Find where the given text appears and provide that cell's center as [x, y] coordinate. 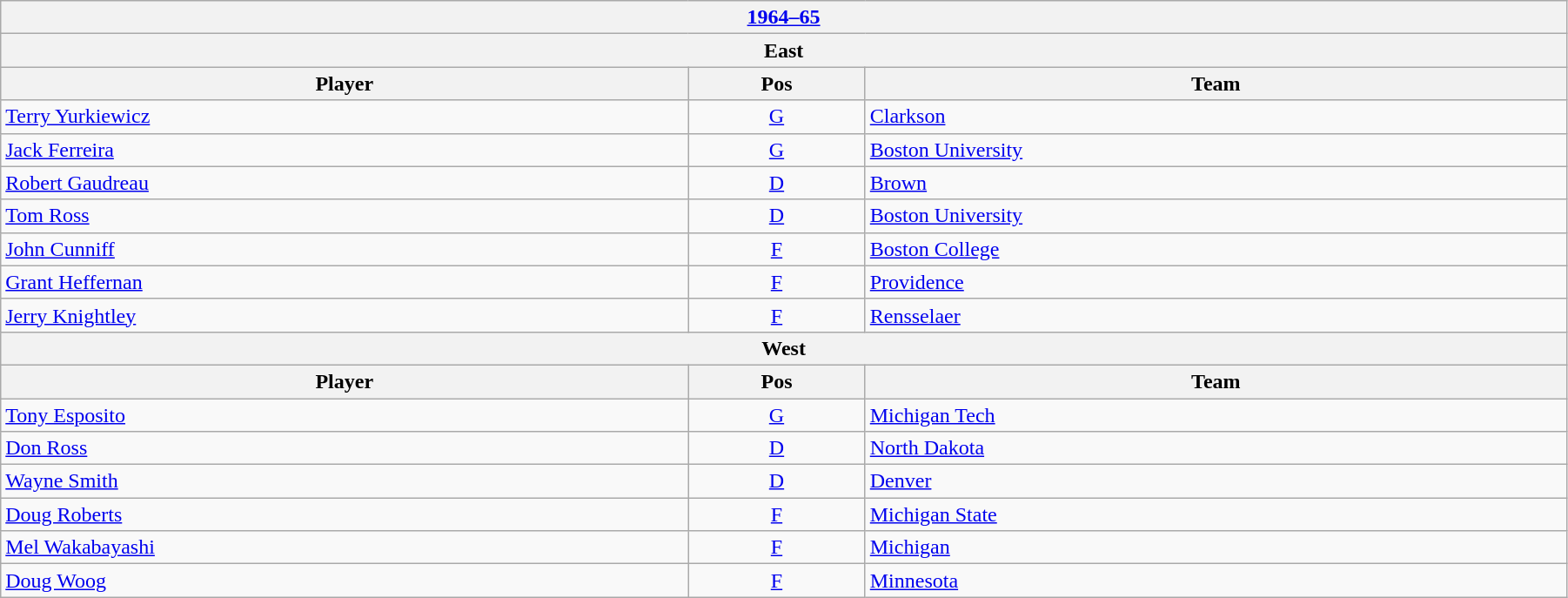
Brown [1216, 183]
Michigan State [1216, 514]
West [784, 348]
Clarkson [1216, 117]
Providence [1216, 282]
Jack Ferreira [345, 150]
Doug Roberts [345, 514]
Rensselaer [1216, 315]
East [784, 50]
Grant Heffernan [345, 282]
Boston College [1216, 249]
North Dakota [1216, 448]
John Cunniff [345, 249]
1964–65 [784, 17]
Robert Gaudreau [345, 183]
Michigan Tech [1216, 415]
Denver [1216, 481]
Doug Woog [345, 581]
Tom Ross [345, 216]
Don Ross [345, 448]
Michigan [1216, 548]
Jerry Knightley [345, 315]
Mel Wakabayashi [345, 548]
Minnesota [1216, 581]
Tony Esposito [345, 415]
Terry Yurkiewicz [345, 117]
Wayne Smith [345, 481]
